Identify which cell holds the provided text, then report its (X, Y) central coordinate. 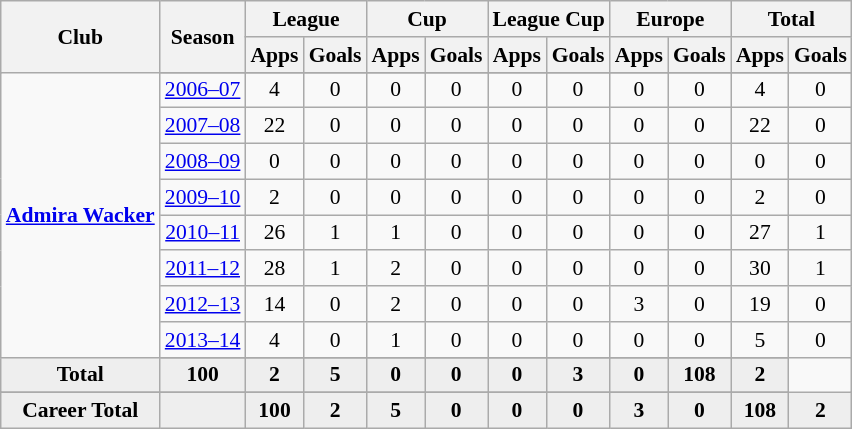
26 (274, 233)
Career Total (80, 411)
2013–14 (203, 340)
2010–11 (203, 233)
2011–12 (203, 269)
Europe (670, 19)
19 (760, 304)
28 (274, 269)
14 (274, 304)
Cup (426, 19)
27 (760, 233)
Club (80, 36)
2012–13 (203, 304)
League (306, 19)
Admira Wacker (80, 214)
2007–08 (203, 126)
30 (760, 269)
League Cup (549, 19)
2008–09 (203, 162)
2006–07 (203, 90)
Season (203, 36)
2009–10 (203, 197)
